Extract the [x, y] coordinate from the center of the cell holding the provided text.  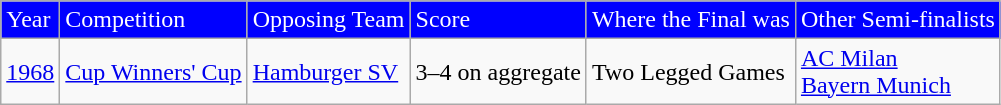
Two Legged Games [690, 72]
Opposing Team [328, 20]
Cup Winners' Cup [154, 72]
Where the Final was [690, 20]
AC Milan Bayern Munich [898, 72]
Hamburger SV [328, 72]
Competition [154, 20]
3–4 on aggregate [498, 72]
1968 [30, 72]
Score [498, 20]
Other Semi-finalists [898, 20]
Year [30, 20]
